Identify which cell holds the provided text, then report its (x, y) central coordinate. 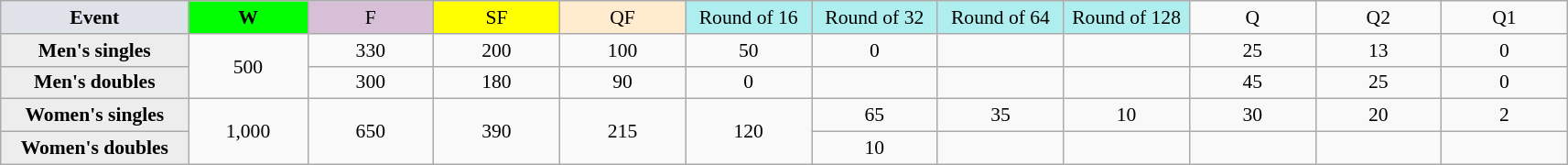
Q2 (1379, 17)
13 (1379, 50)
2 (1505, 115)
Men's singles (95, 50)
Women's singles (95, 115)
200 (497, 50)
Q (1252, 17)
500 (248, 66)
Event (95, 17)
120 (749, 132)
300 (371, 82)
SF (497, 17)
45 (1252, 82)
Round of 128 (1127, 17)
50 (749, 50)
65 (874, 115)
90 (622, 82)
W (248, 17)
35 (1000, 115)
100 (622, 50)
330 (371, 50)
Round of 32 (874, 17)
30 (1252, 115)
650 (371, 132)
Women's doubles (95, 148)
215 (622, 132)
20 (1379, 115)
180 (497, 82)
QF (622, 17)
390 (497, 132)
Men's doubles (95, 82)
Round of 64 (1000, 17)
1,000 (248, 132)
Q1 (1505, 17)
Round of 16 (749, 17)
F (371, 17)
